Extract the (x, y) coordinate from the center of the cell holding the provided text.  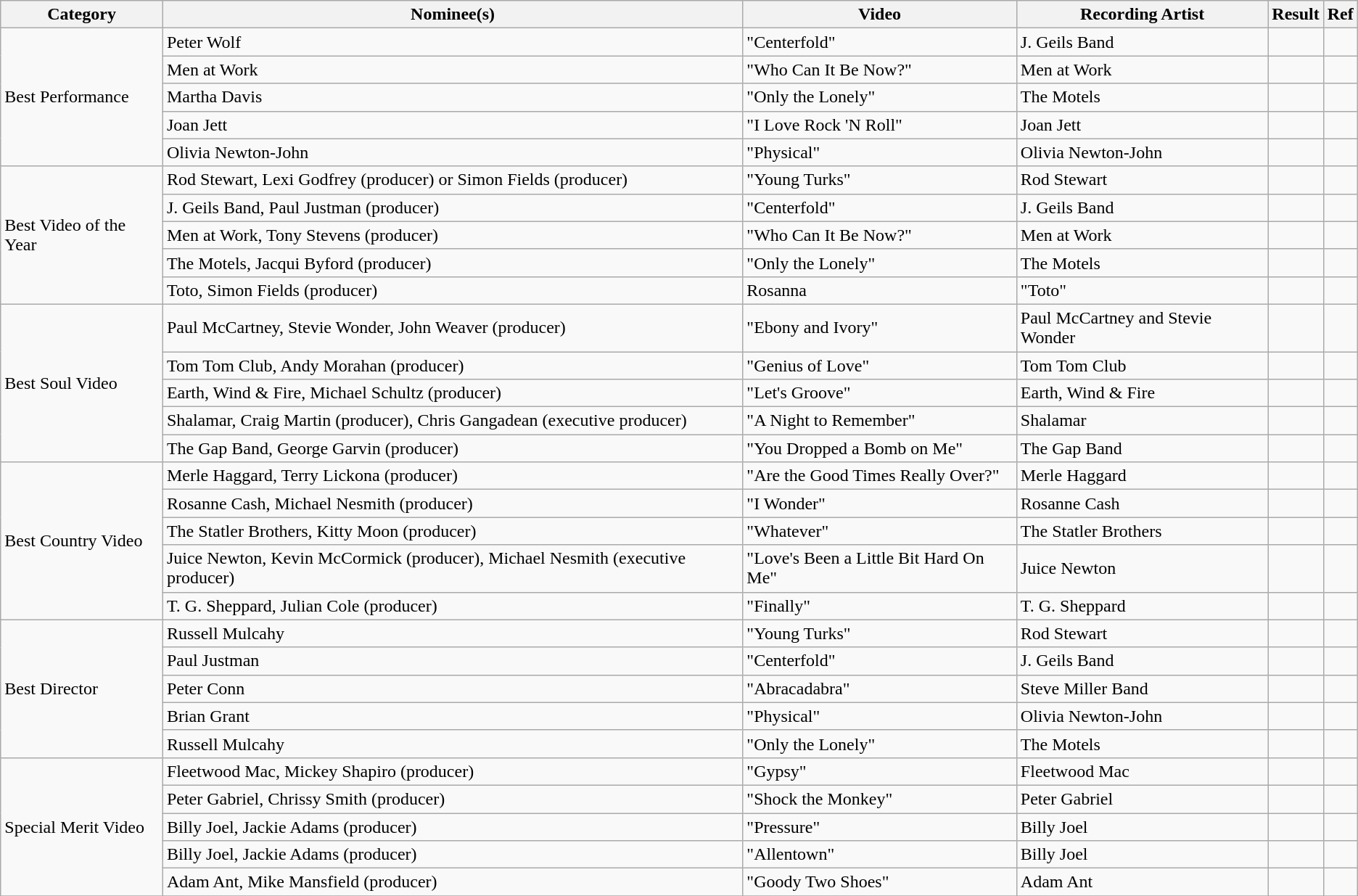
"Are the Good Times Really Over?" (880, 476)
Best Director (82, 689)
Juice Newton, Kevin McCormick (producer), Michael Nesmith (executive producer) (453, 569)
T. G. Sheppard (1142, 606)
"Toto" (1142, 290)
Peter Gabriel, Chrissy Smith (producer) (453, 799)
T. G. Sheppard, Julian Cole (producer) (453, 606)
Paul Justman (453, 661)
"Goody Two Shoes" (880, 882)
Recording Artist (1142, 15)
Best Soul Video (82, 383)
Toto, Simon Fields (producer) (453, 290)
The Gap Band, George Garvin (producer) (453, 448)
Fleetwood Mac, Mickey Shapiro (producer) (453, 771)
Tom Tom Club (1142, 365)
The Motels, Jacqui Byford (producer) (453, 263)
Special Merit Video (82, 826)
Earth, Wind & Fire, Michael Schultz (producer) (453, 393)
Result (1296, 15)
Peter Wolf (453, 42)
The Statler Brothers (1142, 531)
Fleetwood Mac (1142, 771)
"Whatever" (880, 531)
Adam Ant, Mike Mansfield (producer) (453, 882)
"Allentown" (880, 855)
The Gap Band (1142, 448)
"Shock the Monkey" (880, 799)
Ref (1341, 15)
Nominee(s) (453, 15)
Steve Miller Band (1142, 689)
Category (82, 15)
Brian Grant (453, 716)
Earth, Wind & Fire (1142, 393)
"Abracadabra" (880, 689)
Paul McCartney, Stevie Wonder, John Weaver (producer) (453, 328)
"A Night to Remember" (880, 421)
Rod Stewart, Lexi Godfrey (producer) or Simon Fields (producer) (453, 180)
J. Geils Band, Paul Justman (producer) (453, 207)
Paul McCartney and Stevie Wonder (1142, 328)
Tom Tom Club, Andy Morahan (producer) (453, 365)
The Statler Brothers, Kitty Moon (producer) (453, 531)
Shalamar, Craig Martin (producer), Chris Gangadean (executive producer) (453, 421)
Merle Haggard (1142, 476)
Peter Conn (453, 689)
Rosanne Cash, Michael Nesmith (producer) (453, 504)
Rosanna (880, 290)
Juice Newton (1142, 569)
"Genius of Love" (880, 365)
Men at Work, Tony Stevens (producer) (453, 235)
Peter Gabriel (1142, 799)
"Love's Been a Little Bit Hard On Me" (880, 569)
Rosanne Cash (1142, 504)
Best Performance (82, 97)
"Let's Groove" (880, 393)
"Ebony and Ivory" (880, 328)
Martha Davis (453, 97)
"I Love Rock 'N Roll" (880, 125)
"Finally" (880, 606)
Shalamar (1142, 421)
Best Video of the Year (82, 235)
"You Dropped a Bomb on Me" (880, 448)
Best Country Video (82, 541)
Merle Haggard, Terry Lickona (producer) (453, 476)
"Pressure" (880, 826)
"I Wonder" (880, 504)
Video (880, 15)
Adam Ant (1142, 882)
"Gypsy" (880, 771)
